For the text-containing cell, return its midpoint in (X, Y) coordinate format. 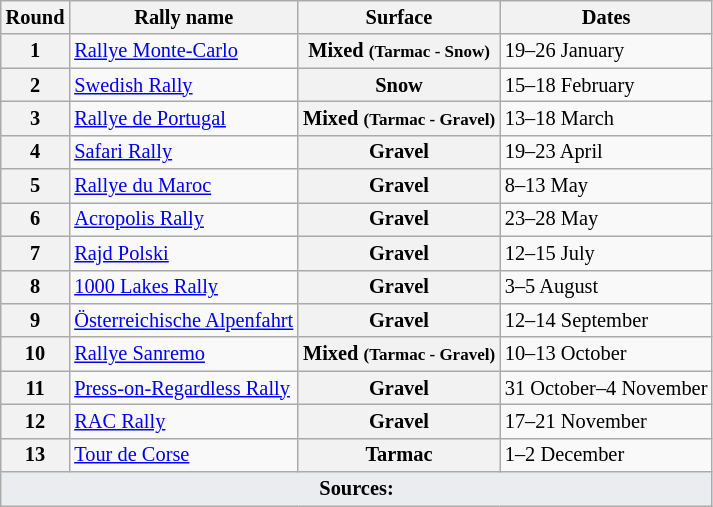
Rallye de Portugal (184, 118)
9 (36, 320)
7 (36, 253)
2 (36, 85)
1000 Lakes Rally (184, 287)
Rallye Sanremo (184, 354)
Rallye du Maroc (184, 186)
19–23 April (606, 152)
5 (36, 186)
13 (36, 455)
4 (36, 152)
Sources: (357, 489)
10 (36, 354)
Press-on-Regardless Rally (184, 388)
23–28 May (606, 219)
Swedish Rally (184, 85)
8–13 May (606, 186)
Österreichische Alpenfahrt (184, 320)
RAC Rally (184, 421)
12 (36, 421)
6 (36, 219)
12–15 July (606, 253)
Snow (399, 85)
1 (36, 51)
Safari Rally (184, 152)
19–26 January (606, 51)
Round (36, 17)
Rally name (184, 17)
3–5 August (606, 287)
Rallye Monte-Carlo (184, 51)
3 (36, 118)
10–13 October (606, 354)
1–2 December (606, 455)
Tarmac (399, 455)
Dates (606, 17)
8 (36, 287)
17–21 November (606, 421)
Acropolis Rally (184, 219)
Mixed (Tarmac - Snow) (399, 51)
Tour de Corse (184, 455)
11 (36, 388)
Rajd Polski (184, 253)
15–18 February (606, 85)
12–14 September (606, 320)
Surface (399, 17)
31 October–4 November (606, 388)
13–18 March (606, 118)
